Return the (X, Y) coordinate for the center point of the cell that contains the specified text.  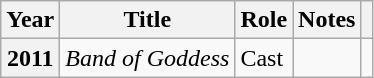
Title (148, 20)
Band of Goddess (148, 58)
Cast (264, 58)
2011 (30, 58)
Notes (327, 20)
Role (264, 20)
Year (30, 20)
